For the text-containing cell, return its midpoint in (x, y) coordinate format. 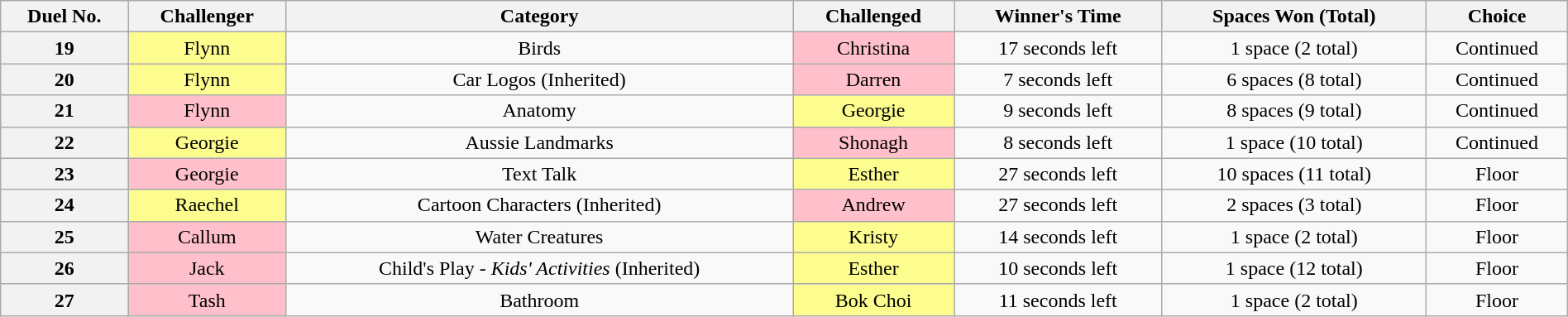
11 seconds left (1059, 300)
Raechel (207, 205)
9 seconds left (1059, 111)
Andrew (873, 205)
27 (65, 300)
Winner's Time (1059, 17)
Christina (873, 48)
7 seconds left (1059, 79)
Bok Choi (873, 300)
8 seconds left (1059, 142)
Anatomy (539, 111)
23 (65, 174)
Callum (207, 237)
14 seconds left (1059, 237)
Shonagh (873, 142)
10 spaces (11 total) (1294, 174)
Text Talk (539, 174)
Category (539, 17)
Bathroom (539, 300)
2 spaces (3 total) (1294, 205)
Duel No. (65, 17)
Challenger (207, 17)
1 space (12 total) (1294, 268)
Child's Play - Kids' Activities (Inherited) (539, 268)
Spaces Won (Total) (1294, 17)
Choice (1497, 17)
Tash (207, 300)
Darren (873, 79)
Challenged (873, 17)
Birds (539, 48)
Jack (207, 268)
17 seconds left (1059, 48)
1 space (10 total) (1294, 142)
24 (65, 205)
26 (65, 268)
22 (65, 142)
Cartoon Characters (Inherited) (539, 205)
6 spaces (8 total) (1294, 79)
19 (65, 48)
8 spaces (9 total) (1294, 111)
21 (65, 111)
25 (65, 237)
Aussie Landmarks (539, 142)
Car Logos (Inherited) (539, 79)
20 (65, 79)
Water Creatures (539, 237)
10 seconds left (1059, 268)
Kristy (873, 237)
